Extract the [X, Y] coordinate from the center of the cell holding the provided text.  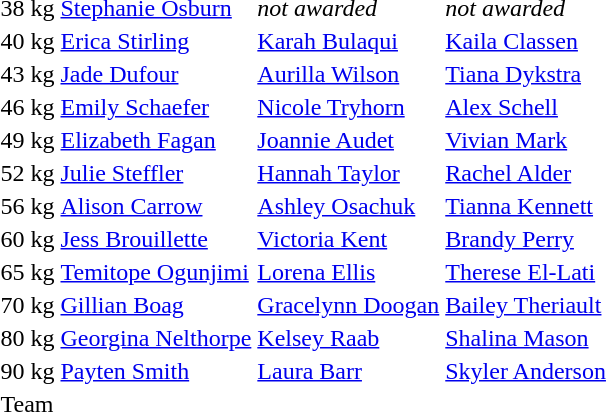
Joannie Audet [348, 140]
Nicole Tryhorn [348, 107]
Victoria Kent [348, 239]
Hannah Taylor [348, 173]
Emily Schaefer [156, 107]
Payten Smith [156, 371]
Alison Carrow [156, 206]
Laura Barr [348, 371]
Aurilla Wilson [348, 74]
Ashley Osachuk [348, 206]
Kelsey Raab [348, 338]
Gillian Boag [156, 305]
Temitope Ogunjimi [156, 272]
Erica Stirling [156, 41]
Jade Dufour [156, 74]
Elizabeth Fagan [156, 140]
Lorena Ellis [348, 272]
Georgina Nelthorpe [156, 338]
Jess Brouillette [156, 239]
Gracelynn Doogan [348, 305]
Julie Steffler [156, 173]
Karah Bulaqui [348, 41]
